Output the [x, y] coordinate of the center of the cell containing the given text.  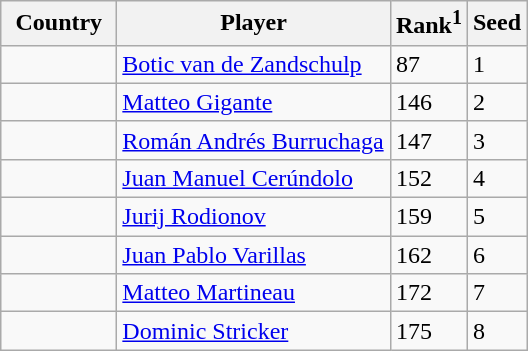
Seed [496, 24]
172 [428, 293]
Botic van de Zandschulp [254, 64]
152 [428, 178]
Juan Pablo Varillas [254, 255]
Dominic Stricker [254, 331]
5 [496, 217]
Matteo Martineau [254, 293]
Juan Manuel Cerúndolo [254, 178]
162 [428, 255]
159 [428, 217]
1 [496, 64]
6 [496, 255]
146 [428, 102]
Player [254, 24]
4 [496, 178]
Matteo Gigante [254, 102]
147 [428, 140]
Román Andrés Burruchaga [254, 140]
Rank1 [428, 24]
3 [496, 140]
8 [496, 331]
7 [496, 293]
Jurij Rodionov [254, 217]
87 [428, 64]
2 [496, 102]
175 [428, 331]
Country [59, 24]
